From the cell containing the given text, extract its center point as (x, y) coordinate. 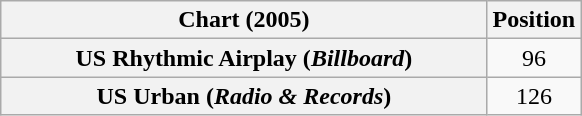
US Urban (Radio & Records) (244, 96)
96 (534, 58)
126 (534, 96)
Chart (2005) (244, 20)
US Rhythmic Airplay (Billboard) (244, 58)
Position (534, 20)
